Identify which cell holds the provided text, then report its [X, Y] central coordinate. 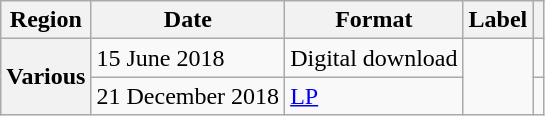
Various [46, 77]
LP [374, 96]
Format [374, 20]
Digital download [374, 58]
Date [188, 20]
21 December 2018 [188, 96]
Label [498, 20]
15 June 2018 [188, 58]
Region [46, 20]
